Provide the [X, Y] coordinate of the cell's center where the given text is located.  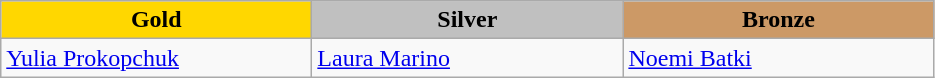
Noemi Batki [778, 58]
Gold [156, 20]
Bronze [778, 20]
Yulia Prokopchuk [156, 58]
Silver [468, 20]
Laura Marino [468, 58]
